Determine the [X, Y] coordinate at the center of the cell enclosing the given text.  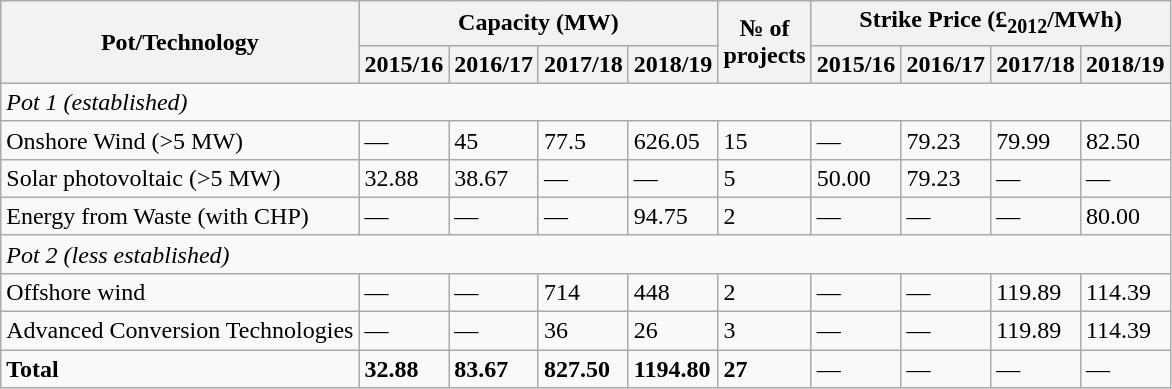
Capacity (MW) [538, 23]
Solar photovoltaic (>5 MW) [180, 178]
Pot 1 (established) [586, 102]
50.00 [856, 178]
5 [764, 178]
1194.80 [673, 369]
№ ofprojects [764, 42]
38.67 [494, 178]
Pot 2 (less established) [586, 254]
94.75 [673, 216]
448 [673, 292]
82.50 [1125, 140]
79.99 [1036, 140]
827.50 [583, 369]
Strike Price (£2012/MWh) [990, 23]
Total [180, 369]
Advanced Conversion Technologies [180, 331]
Offshore wind [180, 292]
3 [764, 331]
714 [583, 292]
36 [583, 331]
26 [673, 331]
77.5 [583, 140]
83.67 [494, 369]
45 [494, 140]
80.00 [1125, 216]
27 [764, 369]
Energy from Waste (with CHP) [180, 216]
15 [764, 140]
626.05 [673, 140]
Pot/Technology [180, 42]
Onshore Wind (>5 MW) [180, 140]
